Find where the given text appears and provide that cell's center as (x, y) coordinate. 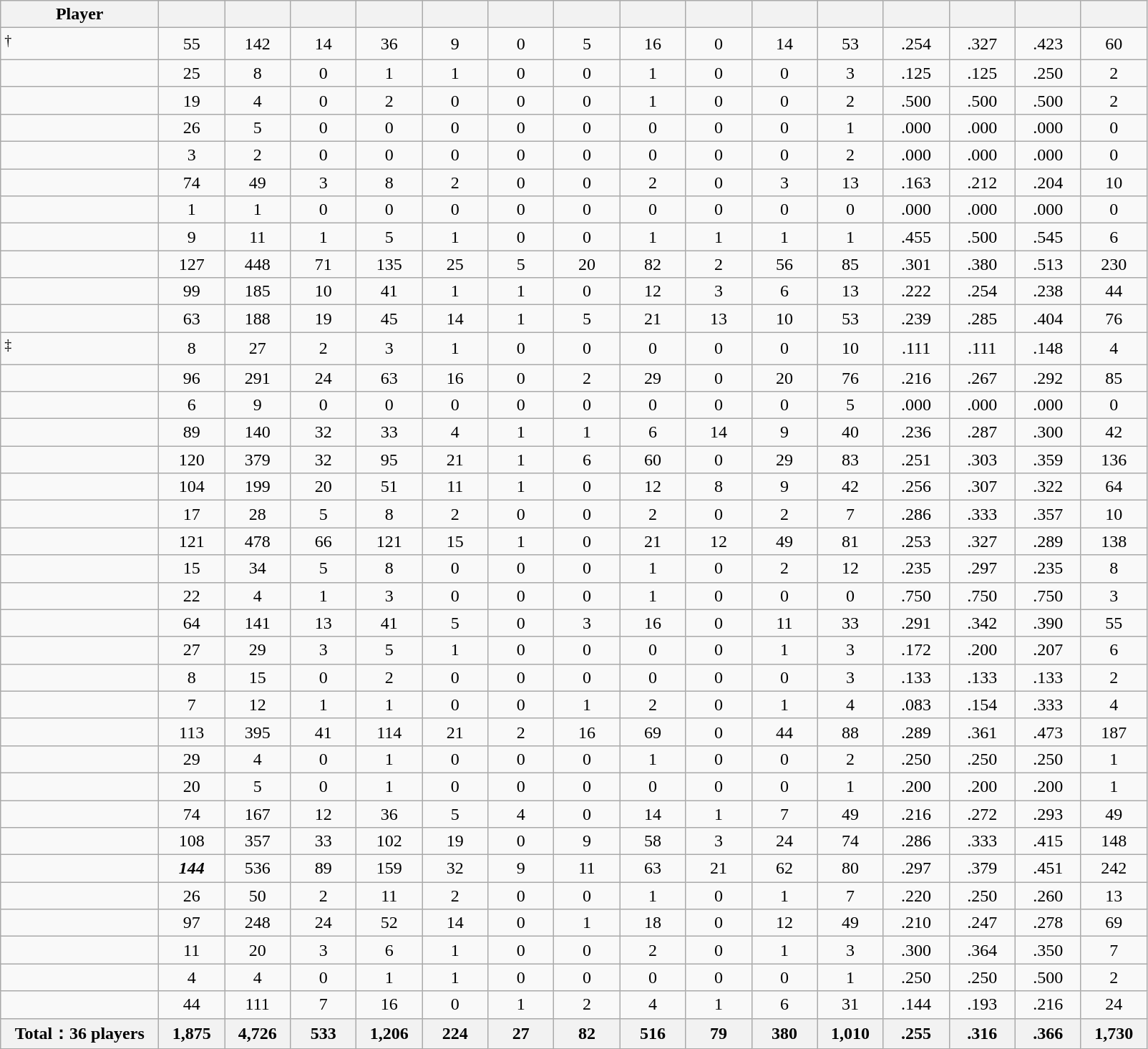
.451 (1048, 869)
138 (1114, 541)
111 (258, 1005)
224 (455, 1034)
185 (258, 291)
230 (1114, 264)
.342 (982, 623)
.380 (982, 264)
31 (850, 1005)
.423 (1048, 44)
51 (389, 487)
114 (389, 732)
40 (850, 432)
.513 (1048, 264)
199 (258, 487)
83 (850, 460)
.364 (982, 950)
1,206 (389, 1034)
.287 (982, 432)
357 (258, 841)
58 (653, 841)
.390 (1048, 623)
.379 (982, 869)
536 (258, 869)
.083 (916, 705)
45 (389, 319)
99 (192, 291)
.172 (916, 650)
62 (784, 869)
159 (389, 869)
141 (258, 623)
102 (389, 841)
448 (258, 264)
22 (192, 596)
.301 (916, 264)
.220 (916, 896)
.366 (1048, 1034)
516 (653, 1034)
135 (389, 264)
.256 (916, 487)
Total：36 players (80, 1034)
120 (192, 460)
140 (258, 432)
1,875 (192, 1034)
52 (389, 923)
248 (258, 923)
.455 (916, 237)
.267 (982, 378)
.307 (982, 487)
.253 (916, 541)
1,010 (850, 1034)
.285 (982, 319)
478 (258, 541)
79 (719, 1034)
.361 (982, 732)
17 (192, 514)
.359 (1048, 460)
167 (258, 814)
.272 (982, 814)
81 (850, 541)
95 (389, 460)
34 (258, 569)
.212 (982, 183)
4,726 (258, 1034)
242 (1114, 869)
127 (192, 264)
1,730 (1114, 1034)
291 (258, 378)
.210 (916, 923)
18 (653, 923)
136 (1114, 460)
380 (784, 1034)
97 (192, 923)
395 (258, 732)
187 (1114, 732)
.260 (1048, 896)
.144 (916, 1005)
.204 (1048, 183)
88 (850, 732)
.322 (1048, 487)
379 (258, 460)
28 (258, 514)
.207 (1048, 650)
.303 (982, 460)
71 (324, 264)
533 (324, 1034)
.154 (982, 705)
148 (1114, 841)
50 (258, 896)
.292 (1048, 378)
.148 (1048, 348)
.251 (916, 460)
.222 (916, 291)
66 (324, 541)
.238 (1048, 291)
.163 (916, 183)
.357 (1048, 514)
188 (258, 319)
.545 (1048, 237)
.293 (1048, 814)
108 (192, 841)
80 (850, 869)
.255 (916, 1034)
.193 (982, 1005)
.415 (1048, 841)
‡ (80, 348)
56 (784, 264)
104 (192, 487)
.350 (1048, 950)
† (80, 44)
113 (192, 732)
.239 (916, 319)
96 (192, 378)
.247 (982, 923)
.404 (1048, 319)
144 (192, 869)
.278 (1048, 923)
142 (258, 44)
Player (80, 14)
.473 (1048, 732)
.291 (916, 623)
.236 (916, 432)
.316 (982, 1034)
